Return (x, y) of the center of cell containing provided text 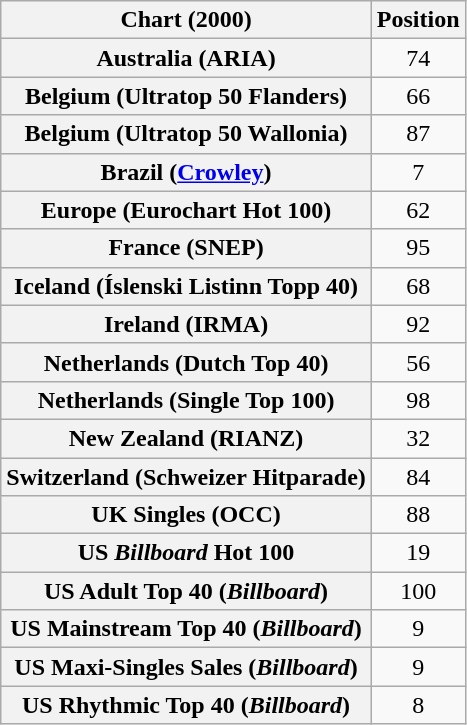
95 (418, 248)
88 (418, 515)
UK Singles (OCC) (186, 515)
66 (418, 96)
7 (418, 172)
Chart (2000) (186, 20)
8 (418, 705)
US Maxi-Singles Sales (Billboard) (186, 667)
62 (418, 210)
98 (418, 400)
Australia (ARIA) (186, 58)
Europe (Eurochart Hot 100) (186, 210)
87 (418, 134)
84 (418, 477)
56 (418, 362)
19 (418, 553)
Ireland (IRMA) (186, 324)
Belgium (Ultratop 50 Wallonia) (186, 134)
Switzerland (Schweizer Hitparade) (186, 477)
74 (418, 58)
US Mainstream Top 40 (Billboard) (186, 629)
US Adult Top 40 (Billboard) (186, 591)
US Rhythmic Top 40 (Billboard) (186, 705)
32 (418, 438)
New Zealand (RIANZ) (186, 438)
US Billboard Hot 100 (186, 553)
Belgium (Ultratop 50 Flanders) (186, 96)
68 (418, 286)
France (SNEP) (186, 248)
Brazil (Crowley) (186, 172)
100 (418, 591)
Netherlands (Dutch Top 40) (186, 362)
92 (418, 324)
Position (418, 20)
Iceland (Íslenski Listinn Topp 40) (186, 286)
Netherlands (Single Top 100) (186, 400)
